Return the (x, y) coordinate for the center point of the cell that contains the specified text.  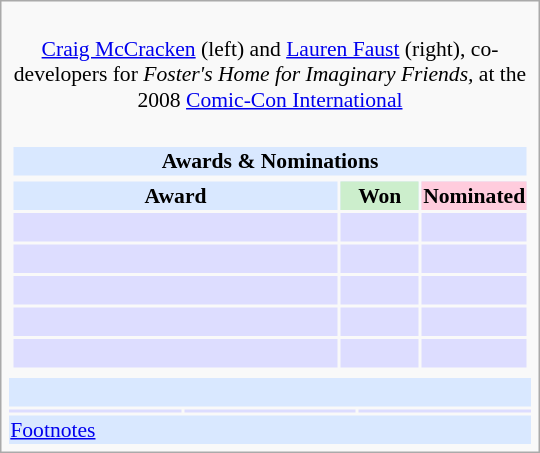
Craig McCracken (left) and Lauren Faust (right), co-developers for Foster's Home for Imaginary Friends, at the 2008 Comic-Con International (270, 62)
Awards & Nominations (270, 161)
Award (175, 195)
Nominated (474, 195)
Won (380, 195)
Awards & Nominations Award Won Nominated (270, 246)
Footnotes (270, 429)
